Detect which cell encompasses the target text, then output its [X, Y] center coordinate. 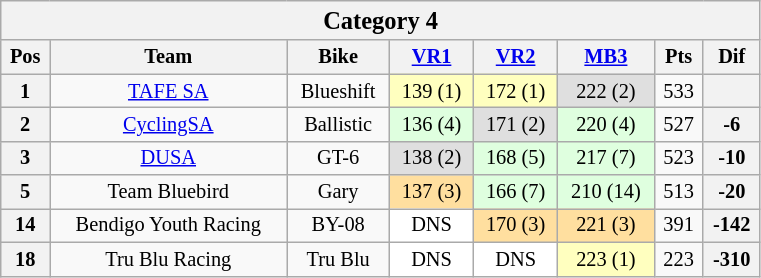
513 [678, 192]
GT-6 [338, 158]
-310 [732, 259]
172 (1) [516, 91]
139 (1) [432, 91]
2 [26, 124]
Category 4 [381, 20]
Gary [338, 192]
Dif [732, 57]
533 [678, 91]
-6 [732, 124]
1 [26, 91]
5 [26, 192]
166 (7) [516, 192]
DUSA [168, 158]
391 [678, 225]
136 (4) [432, 124]
Bike [338, 57]
Team Bluebird [168, 192]
Ballistic [338, 124]
137 (3) [432, 192]
14 [26, 225]
527 [678, 124]
222 (2) [606, 91]
Pts [678, 57]
223 [678, 259]
Bendigo Youth Racing [168, 225]
-142 [732, 225]
MB3 [606, 57]
Tru Blu Racing [168, 259]
VR2 [516, 57]
Team [168, 57]
3 [26, 158]
217 (7) [606, 158]
TAFE SA [168, 91]
168 (5) [516, 158]
221 (3) [606, 225]
Tru Blu [338, 259]
CyclingSA [168, 124]
BY-08 [338, 225]
-20 [732, 192]
171 (2) [516, 124]
Pos [26, 57]
-10 [732, 158]
223 (1) [606, 259]
220 (4) [606, 124]
VR1 [432, 57]
170 (3) [516, 225]
210 (14) [606, 192]
Blueshift [338, 91]
138 (2) [432, 158]
18 [26, 259]
523 [678, 158]
